Return the (X, Y) coordinate for the center point of the cell that contains the specified text.  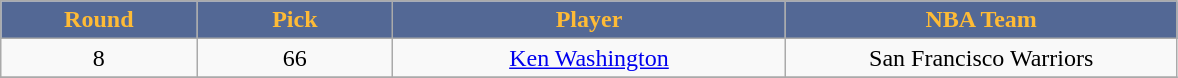
San Francisco Warriors (981, 58)
66 (295, 58)
8 (99, 58)
Player (589, 20)
Ken Washington (589, 58)
NBA Team (981, 20)
Pick (295, 20)
Round (99, 20)
